Determine the (x, y) coordinate at the center of the cell enclosing the given text.  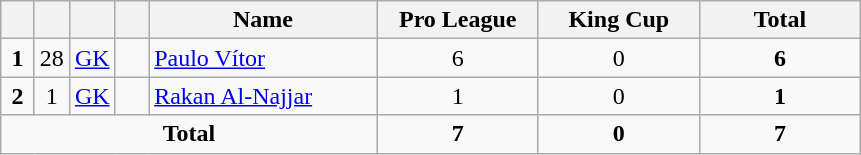
Rakan Al-Najjar (264, 96)
Paulo Vítor (264, 58)
King Cup (618, 20)
Name (264, 20)
2 (18, 96)
Pro League (458, 20)
28 (52, 58)
